Scan for the cell matching the given text and deliver its [X, Y] coordinate at center. 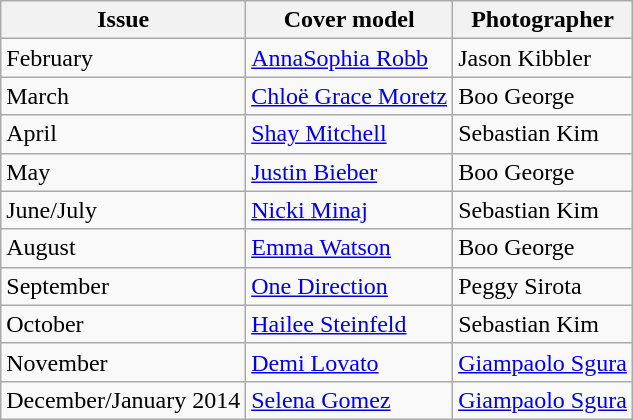
Chloë Grace Moretz [350, 96]
Cover model [350, 20]
One Direction [350, 286]
September [124, 286]
Jason Kibbler [543, 58]
June/July [124, 210]
Shay Mitchell [350, 134]
August [124, 248]
Emma Watson [350, 248]
October [124, 324]
Demi Lovato [350, 362]
December/January 2014 [124, 400]
Photographer [543, 20]
November [124, 362]
Peggy Sirota [543, 286]
Issue [124, 20]
Nicki Minaj [350, 210]
April [124, 134]
Selena Gomez [350, 400]
May [124, 172]
AnnaSophia Robb [350, 58]
Hailee Steinfeld [350, 324]
February [124, 58]
March [124, 96]
Justin Bieber [350, 172]
